Return [x, y] of the center of cell containing provided text 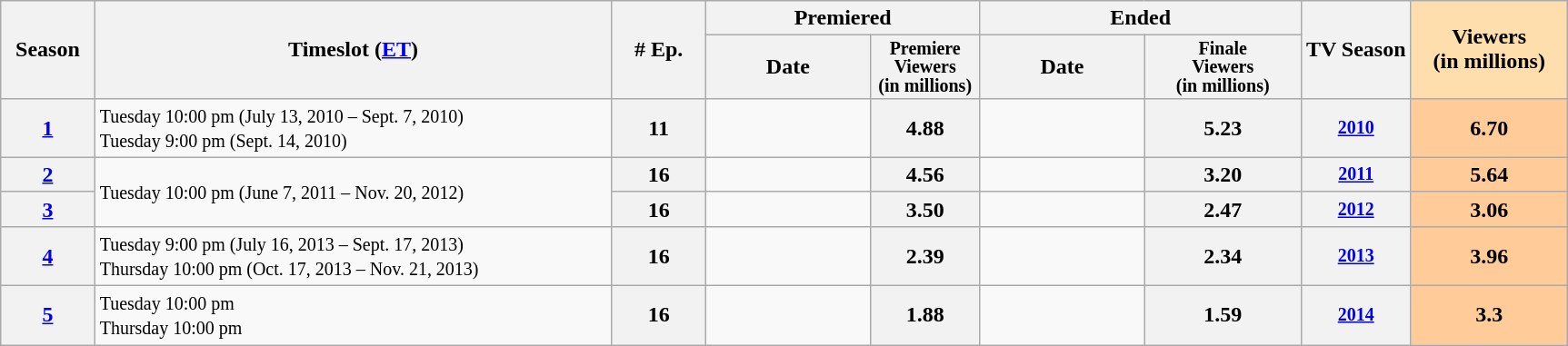
3.06 [1489, 209]
4 [47, 256]
PremiereViewers(in millions) [925, 67]
Timeslot (ET) [353, 50]
Season [47, 50]
Tuesday 10:00 pmThursday 10:00 pm [353, 316]
1 [47, 127]
2.39 [925, 256]
3.3 [1489, 316]
Tuesday 10:00 pm (July 13, 2010 – Sept. 7, 2010)Tuesday 9:00 pm (Sept. 14, 2010) [353, 127]
2013 [1356, 256]
4.88 [925, 127]
2010 [1356, 127]
Tuesday 9:00 pm (July 16, 2013 – Sept. 17, 2013)Thursday 10:00 pm (Oct. 17, 2013 – Nov. 21, 2013) [353, 256]
Ended [1140, 18]
TV Season [1356, 50]
2.47 [1223, 209]
Tuesday 10:00 pm (June 7, 2011 – Nov. 20, 2012) [353, 192]
2014 [1356, 316]
3.20 [1223, 174]
5.64 [1489, 174]
11 [658, 127]
2011 [1356, 174]
2 [47, 174]
6.70 [1489, 127]
# Ep. [658, 50]
4.56 [925, 174]
5.23 [1223, 127]
Viewers(in millions) [1489, 50]
1.59 [1223, 316]
Premiered [843, 18]
5 [47, 316]
FinaleViewers(in millions) [1223, 67]
2.34 [1223, 256]
3.50 [925, 209]
1.88 [925, 316]
2012 [1356, 209]
3.96 [1489, 256]
3 [47, 209]
